Return the (X, Y) coordinate for the center point of the cell that contains the specified text.  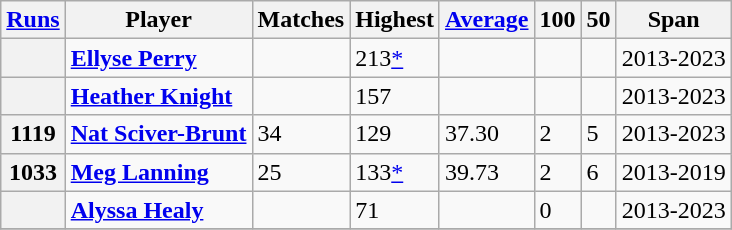
Ellyse Perry (158, 58)
Matches (301, 20)
50 (598, 20)
Runs (33, 20)
1119 (33, 134)
71 (395, 210)
Highest (395, 20)
Alyssa Healy (158, 210)
213* (395, 58)
Heather Knight (158, 96)
133* (395, 172)
157 (395, 96)
1033 (33, 172)
25 (301, 172)
39.73 (486, 172)
100 (558, 20)
2013-2019 (674, 172)
Nat Sciver-Brunt (158, 134)
Player (158, 20)
5 (598, 134)
37.30 (486, 134)
34 (301, 134)
0 (558, 210)
6 (598, 172)
Meg Lanning (158, 172)
Span (674, 20)
Average (486, 20)
129 (395, 134)
